Find where the given text appears and provide that cell's center as (x, y) coordinate. 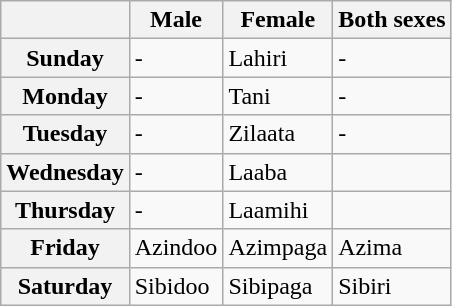
Azimpaga (278, 248)
Sunday (65, 58)
Thursday (65, 210)
Sibidoo (176, 286)
Friday (65, 248)
Sibiri (392, 286)
Both sexes (392, 20)
Saturday (65, 286)
Tuesday (65, 134)
Azima (392, 248)
Female (278, 20)
Laaba (278, 172)
Zilaata (278, 134)
Wednesday (65, 172)
Tani (278, 96)
Azindoo (176, 248)
Sibipaga (278, 286)
Monday (65, 96)
Laamihi (278, 210)
Male (176, 20)
Lahiri (278, 58)
